Locate the cell with the specified text and output its [X, Y] center coordinate. 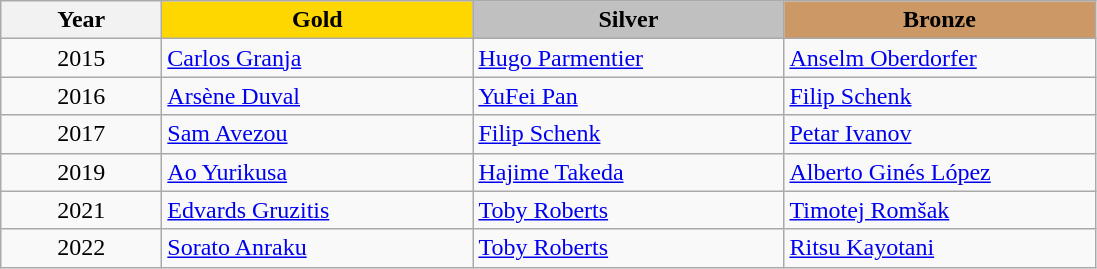
Petar Ivanov [940, 134]
Sam Avezou [318, 134]
Silver [628, 20]
2019 [82, 172]
2021 [82, 210]
Timotej Romšak [940, 210]
Bronze [940, 20]
YuFei Pan [628, 96]
Carlos Granja [318, 58]
Ritsu Kayotani [940, 248]
Hajime Takeda [628, 172]
Anselm Oberdorfer [940, 58]
Year [82, 20]
Ao Yurikusa [318, 172]
Sorato Anraku [318, 248]
Gold [318, 20]
2022 [82, 248]
Edvards Gruzitis [318, 210]
Alberto Ginés López [940, 172]
2015 [82, 58]
2017 [82, 134]
2016 [82, 96]
Arsène Duval [318, 96]
Hugo Parmentier [628, 58]
